Search for the cell housing the specified text and yield its (X, Y) center coordinate. 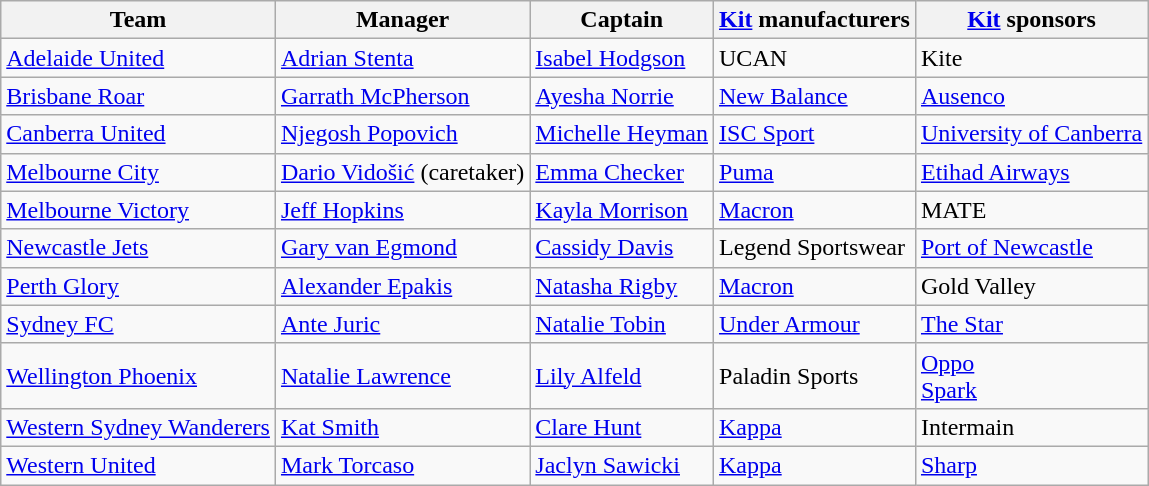
Legend Sportswear (815, 248)
Jaclyn Sawicki (622, 465)
Perth Glory (138, 286)
Adrian Stenta (402, 58)
UCAN (815, 58)
Isabel Hodgson (622, 58)
Ausenco (1031, 96)
Melbourne City (138, 172)
Garrath McPherson (402, 96)
Melbourne Victory (138, 210)
Emma Checker (622, 172)
The Star (1031, 324)
Newcastle Jets (138, 248)
Canberra United (138, 134)
Alexander Epakis (402, 286)
Gary van Egmond (402, 248)
Under Armour (815, 324)
Michelle Heyman (622, 134)
Kit manufacturers (815, 20)
Sydney FC (138, 324)
Dario Vidošić (caretaker) (402, 172)
MATE (1031, 210)
Paladin Sports (815, 376)
Kit sponsors (1031, 20)
Kayla Morrison (622, 210)
New Balance (815, 96)
Manager (402, 20)
University of Canberra (1031, 134)
Oppo Spark (1031, 376)
Brisbane Roar (138, 96)
Sharp (1031, 465)
Mark Torcaso (402, 465)
Ante Juric (402, 324)
Adelaide United (138, 58)
Captain (622, 20)
Intermain (1031, 427)
Natasha Rigby (622, 286)
Njegosh Popovich (402, 134)
Ayesha Norrie (622, 96)
Kite (1031, 58)
Western United (138, 465)
Cassidy Davis (622, 248)
Wellington Phoenix (138, 376)
Natalie Tobin (622, 324)
Kat Smith (402, 427)
Clare Hunt (622, 427)
Puma (815, 172)
Lily Alfeld (622, 376)
Gold Valley (1031, 286)
Team (138, 20)
Etihad Airways (1031, 172)
ISC Sport (815, 134)
Jeff Hopkins (402, 210)
Port of Newcastle (1031, 248)
Natalie Lawrence (402, 376)
Western Sydney Wanderers (138, 427)
